Scan for the cell matching the given text and deliver its (X, Y) coordinate at center. 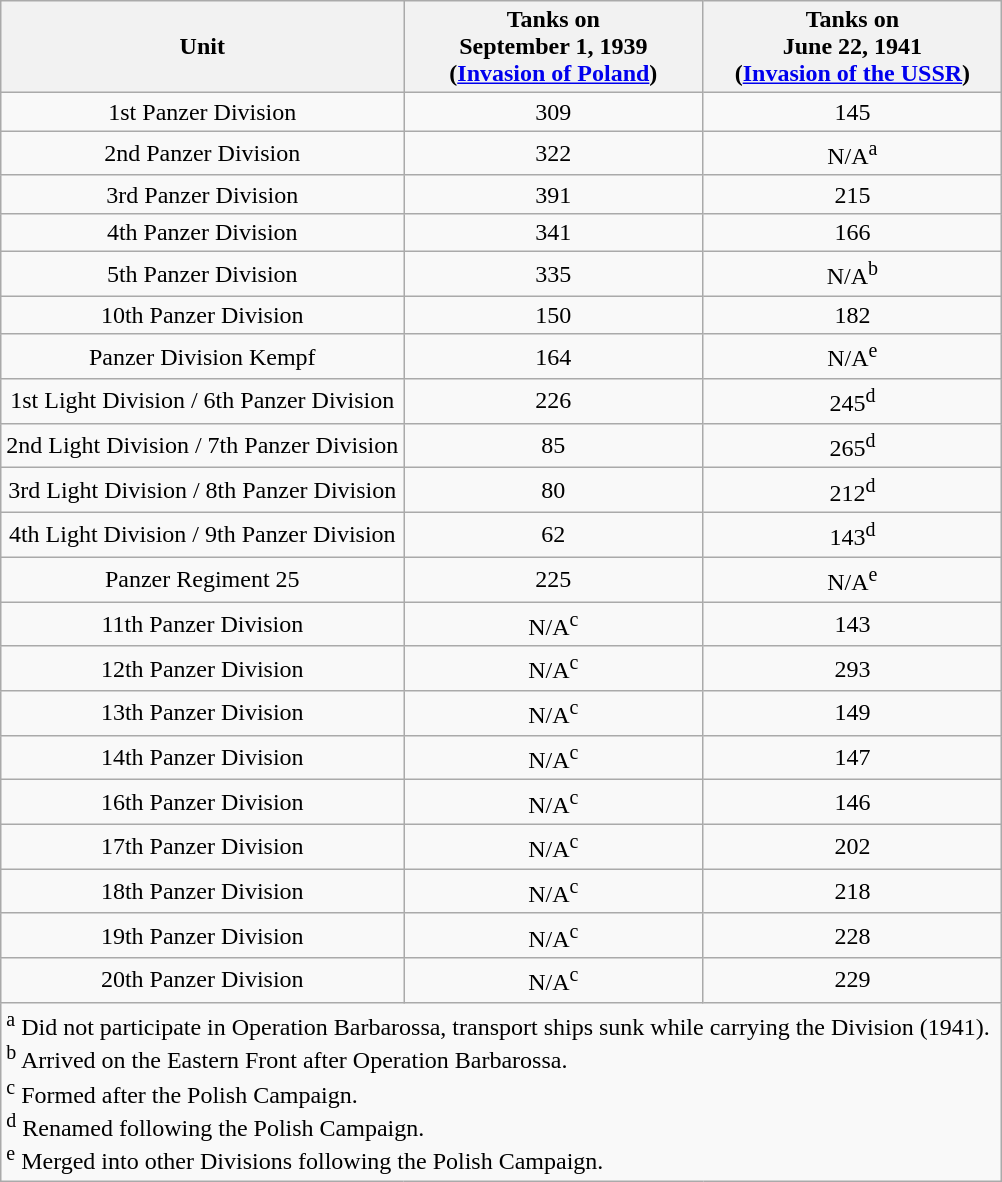
1st Light Division / 6th Panzer Division (202, 402)
11th Panzer Division (202, 624)
13th Panzer Division (202, 714)
143d (852, 534)
85 (554, 446)
150 (554, 315)
2nd Light Division / 7th Panzer Division (202, 446)
Tanks on September 1, 1939(Invasion of Poland) (554, 47)
226 (554, 402)
62 (554, 534)
N/Aa (852, 154)
182 (852, 315)
293 (852, 668)
4th Panzer Division (202, 232)
164 (554, 356)
N/Ab (852, 274)
166 (852, 232)
80 (554, 490)
1st Panzer Division (202, 112)
Panzer Division Kempf (202, 356)
Tanks on June 22, 1941(Invasion of the USSR) (852, 47)
202 (852, 846)
3rd Light Division / 8th Panzer Division (202, 490)
145 (852, 112)
212d (852, 490)
218 (852, 892)
14th Panzer Division (202, 758)
12th Panzer Division (202, 668)
Panzer Regiment 25 (202, 580)
322 (554, 154)
228 (852, 936)
2nd Panzer Division (202, 154)
309 (554, 112)
143 (852, 624)
4th Light Division / 9th Panzer Division (202, 534)
147 (852, 758)
17th Panzer Division (202, 846)
265d (852, 446)
10th Panzer Division (202, 315)
Unit (202, 47)
149 (852, 714)
20th Panzer Division (202, 980)
225 (554, 580)
245d (852, 402)
146 (852, 802)
5th Panzer Division (202, 274)
341 (554, 232)
335 (554, 274)
215 (852, 194)
19th Panzer Division (202, 936)
3rd Panzer Division (202, 194)
16th Panzer Division (202, 802)
229 (852, 980)
18th Panzer Division (202, 892)
391 (554, 194)
